Find where the given text appears and provide that cell's center as (x, y) coordinate. 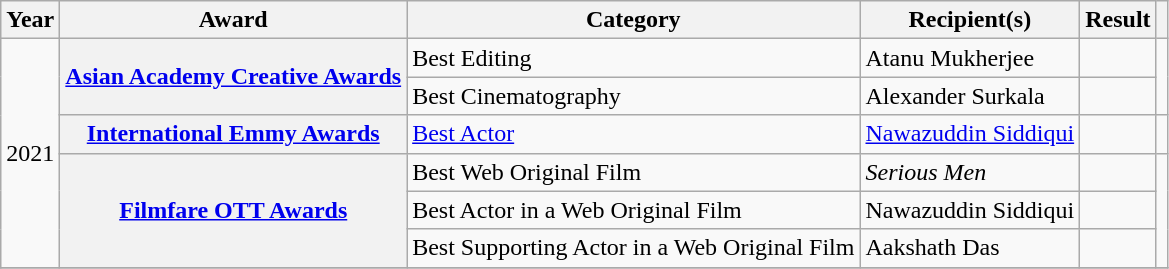
Best Actor in a Web Original Film (634, 210)
Best Supporting Actor in a Web Original Film (634, 248)
Filmfare OTT Awards (234, 210)
Best Web Original Film (634, 172)
Aakshath Das (970, 248)
Category (634, 20)
Serious Men (970, 172)
Result (1118, 20)
2021 (30, 153)
Best Editing (634, 58)
Best Actor (634, 134)
Year (30, 20)
Alexander Surkala (970, 96)
International Emmy Awards (234, 134)
Asian Academy Creative Awards (234, 77)
Atanu Mukherjee (970, 58)
Recipient(s) (970, 20)
Award (234, 20)
Best Cinematography (634, 96)
